Find where the given text appears and provide that cell's center as (x, y) coordinate. 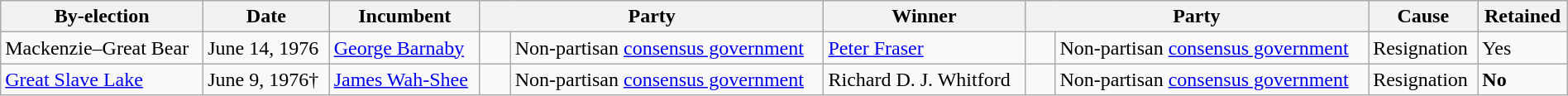
Incumbent (404, 17)
Date (266, 17)
Mackenzie–Great Bear (103, 48)
By-election (103, 17)
Cause (1423, 17)
No (1523, 79)
Yes (1523, 48)
Winner (925, 17)
Retained (1523, 17)
George Barnaby (404, 48)
Richard D. J. Whitford (925, 79)
James Wah-Shee (404, 79)
June 9, 1976† (266, 79)
June 14, 1976 (266, 48)
Great Slave Lake (103, 79)
Peter Fraser (925, 48)
